Identify which cell holds the provided text, then report its (X, Y) central coordinate. 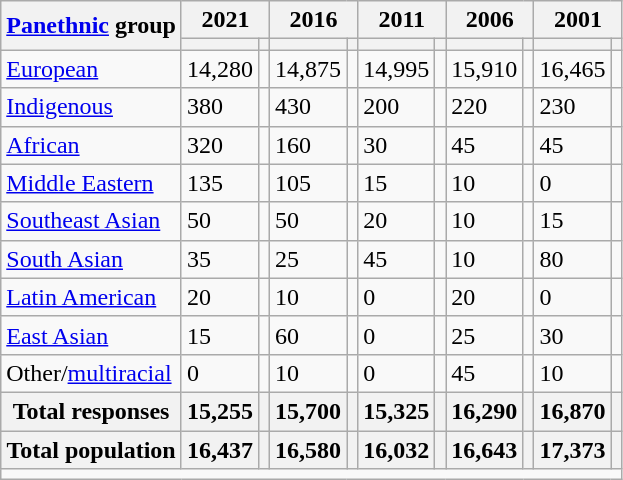
East Asian (92, 335)
15,255 (220, 411)
Middle Eastern (92, 183)
2016 (314, 20)
15,325 (396, 411)
14,875 (308, 69)
Southeast Asian (92, 221)
2021 (225, 20)
16,032 (396, 449)
2006 (490, 20)
15,700 (308, 411)
Total responses (92, 411)
South Asian (92, 259)
16,643 (484, 449)
Panethnic group (92, 26)
35 (220, 259)
Other/multiracial (92, 373)
2011 (402, 20)
African (92, 145)
105 (308, 183)
Indigenous (92, 107)
Latin American (92, 297)
60 (308, 335)
16,580 (308, 449)
220 (484, 107)
14,280 (220, 69)
Total population (92, 449)
16,290 (484, 411)
16,870 (572, 411)
230 (572, 107)
14,995 (396, 69)
135 (220, 183)
2001 (578, 20)
European (92, 69)
160 (308, 145)
16,465 (572, 69)
16,437 (220, 449)
17,373 (572, 449)
15,910 (484, 69)
380 (220, 107)
320 (220, 145)
80 (572, 259)
200 (396, 107)
430 (308, 107)
